Pinpoint the cell where the given text exists, returning its (X, Y) midpoint coordinate. 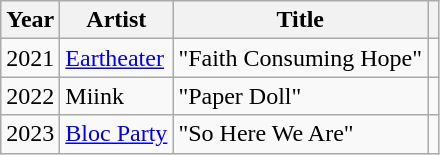
"Paper Doll" (300, 96)
Miink (116, 96)
Year (30, 20)
"Faith Consuming Hope" (300, 58)
2021 (30, 58)
Bloc Party (116, 134)
Title (300, 20)
2022 (30, 96)
Artist (116, 20)
"So Here We Are" (300, 134)
Eartheater (116, 58)
2023 (30, 134)
